Extract the (X, Y) coordinate from the center of the cell holding the provided text.  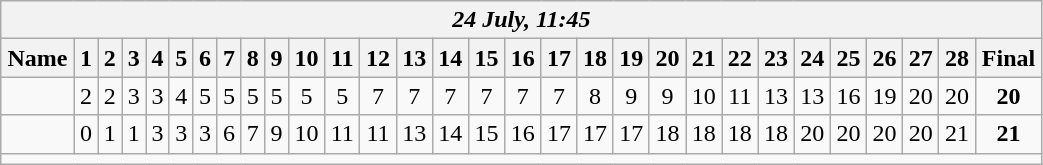
22 (740, 58)
23 (776, 58)
25 (848, 58)
Final (1008, 58)
24 July, 11:45 (522, 20)
27 (921, 58)
12 (378, 58)
24 (812, 58)
Name (38, 58)
26 (885, 58)
28 (957, 58)
0 (86, 134)
